Detect which cell encompasses the target text, then output its [X, Y] center coordinate. 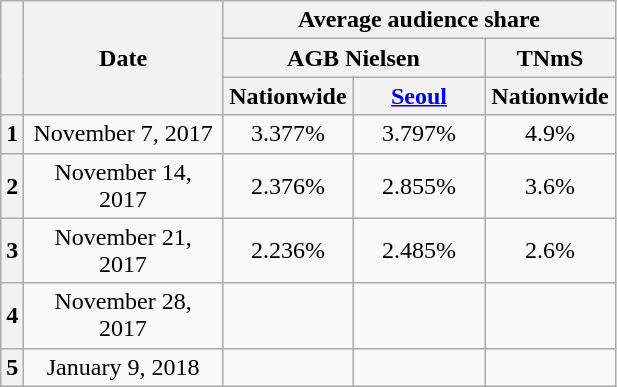
Average audience share [418, 20]
1 [12, 134]
3.6% [550, 186]
2.376% [288, 186]
November 28, 2017 [124, 316]
Date [124, 58]
4 [12, 316]
November 21, 2017 [124, 250]
TNmS [550, 58]
3 [12, 250]
2.6% [550, 250]
2 [12, 186]
2.485% [418, 250]
January 9, 2018 [124, 367]
November 14, 2017 [124, 186]
3.377% [288, 134]
AGB Nielsen [353, 58]
Seoul [418, 96]
2.855% [418, 186]
4.9% [550, 134]
November 7, 2017 [124, 134]
3.797% [418, 134]
2.236% [288, 250]
5 [12, 367]
